Identify which cell holds the provided text, then report its (X, Y) central coordinate. 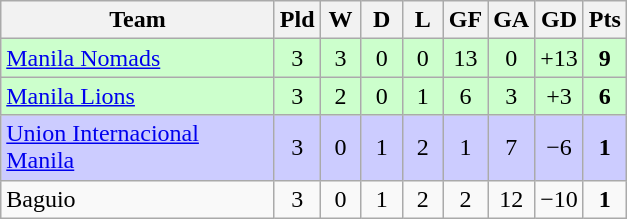
L (422, 20)
+13 (560, 58)
GF (465, 20)
−10 (560, 199)
−6 (560, 148)
12 (512, 199)
W (340, 20)
GA (512, 20)
Team (138, 20)
Manila Nomads (138, 58)
Union Internacional Manila (138, 148)
Pld (297, 20)
7 (512, 148)
GD (560, 20)
9 (604, 58)
Baguio (138, 199)
Pts (604, 20)
+3 (560, 96)
D (382, 20)
Manila Lions (138, 96)
13 (465, 58)
